Find where the given text appears and provide that cell's center as [X, Y] coordinate. 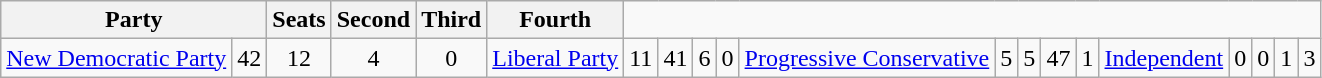
11 [641, 58]
4 [373, 58]
Seats [299, 20]
Second [373, 20]
Progressive Conservative [867, 58]
47 [1058, 58]
Party [134, 20]
Independent [1164, 58]
42 [250, 58]
Fourth [556, 20]
New Democratic Party [116, 58]
12 [299, 58]
Liberal Party [556, 58]
41 [676, 58]
Third [452, 20]
6 [704, 58]
3 [1310, 58]
